Search for the cell housing the specified text and yield its (X, Y) center coordinate. 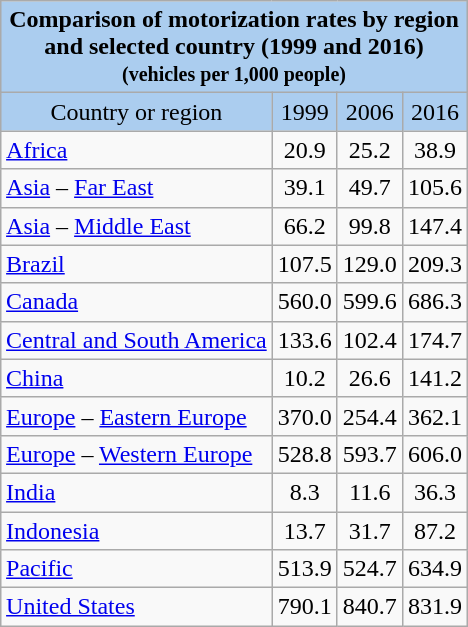
Africa (137, 150)
20.9 (304, 150)
209.3 (434, 264)
141.2 (434, 378)
Brazil (137, 264)
Country or region (137, 112)
99.8 (370, 226)
528.8 (304, 454)
254.4 (370, 416)
Indonesia (137, 531)
8.3 (304, 492)
599.6 (370, 302)
102.4 (370, 340)
133.6 (304, 340)
524.7 (370, 569)
831.9 (434, 607)
36.3 (434, 492)
10.2 (304, 378)
840.7 (370, 607)
25.2 (370, 150)
147.4 (434, 226)
11.6 (370, 492)
China (137, 378)
362.1 (434, 416)
105.6 (434, 188)
31.7 (370, 531)
560.0 (304, 302)
686.3 (434, 302)
Comparison of motorization rates by regionand selected country (1999 and 2016)(vehicles per 1,000 people) (234, 47)
593.7 (370, 454)
Central and South America (137, 340)
634.9 (434, 569)
606.0 (434, 454)
Europe – Western Europe (137, 454)
66.2 (304, 226)
India (137, 492)
370.0 (304, 416)
513.9 (304, 569)
Pacific (137, 569)
39.1 (304, 188)
174.7 (434, 340)
26.6 (370, 378)
Europe – Eastern Europe (137, 416)
1999 (304, 112)
United States (137, 607)
790.1 (304, 607)
49.7 (370, 188)
107.5 (304, 264)
38.9 (434, 150)
13.7 (304, 531)
2016 (434, 112)
Asia – Far East (137, 188)
Asia – Middle East (137, 226)
87.2 (434, 531)
Canada (137, 302)
2006 (370, 112)
129.0 (370, 264)
